Capture the cell that displays the provided text and extract its (x, y) central coordinate. 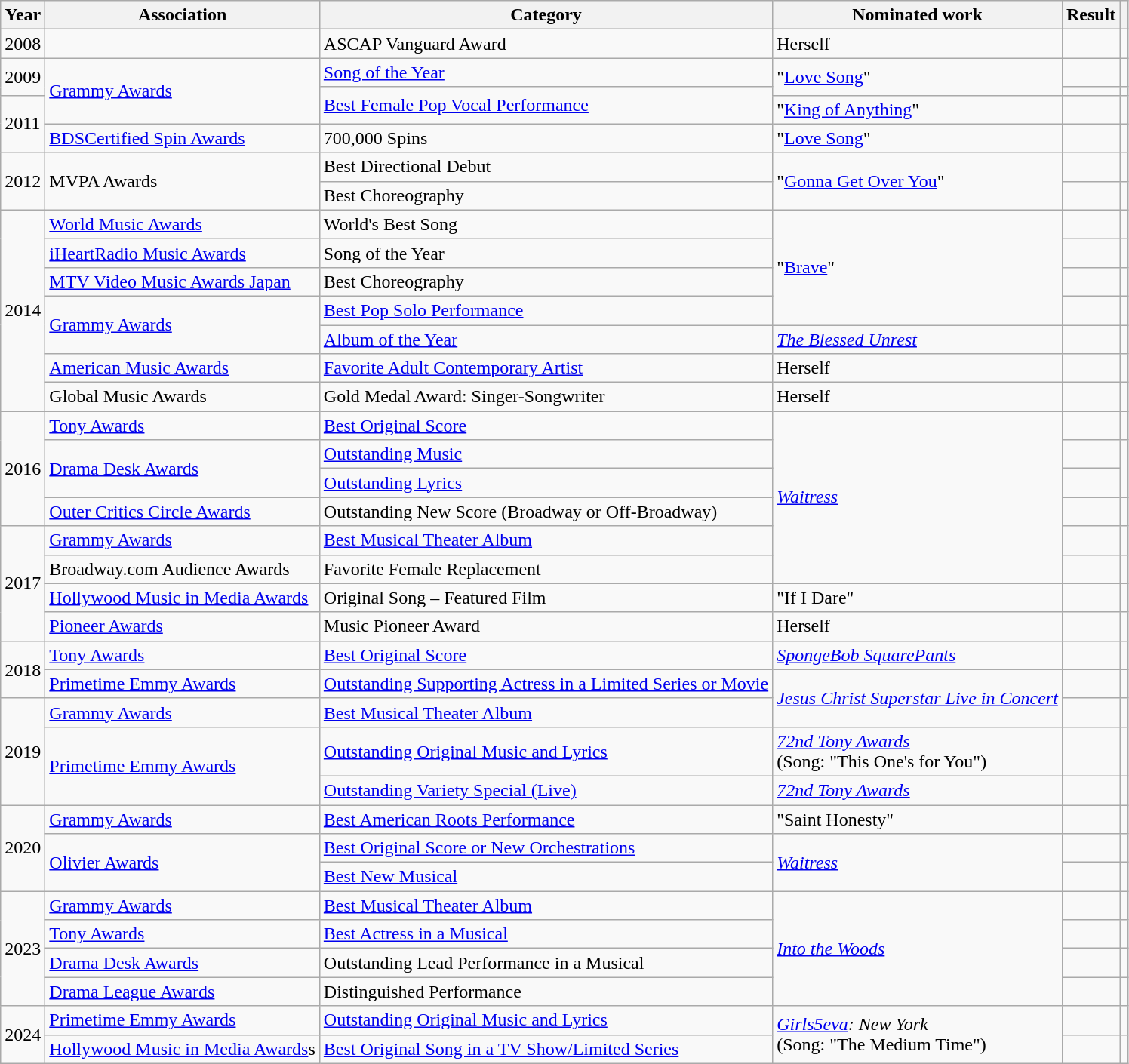
ASCAP Vanguard Award (546, 44)
Best Directional Debut (546, 167)
Outer Critics Circle Awards (183, 512)
"If I Dare" (918, 598)
Distinguished Performance (546, 992)
Best Female Pop Vocal Performance (546, 106)
Result (1091, 15)
2009 (23, 77)
Best Original Score or New Orchestrations (546, 848)
Girls5eva: New York(Song: "The Medium Time") (918, 1035)
Hollywood Music in Media Awards (183, 598)
Favorite Female Replacement (546, 569)
World's Best Song (546, 224)
MTV Video Music Awards Japan (183, 281)
Music Pioneer Award (546, 626)
Best American Roots Performance (546, 819)
Jesus Christ Superstar Live in Concert (918, 698)
Favorite Adult Contemporary Artist (546, 368)
Original Song – Featured Film (546, 598)
Best New Musical (546, 877)
Year (23, 15)
Gold Medal Award: Singer-Songwriter (546, 397)
World Music Awards (183, 224)
"Brave" (918, 267)
Outstanding Supporting Actress in a Limited Series or Movie (546, 684)
SpongeBob SquarePants (918, 655)
2011 (23, 124)
2012 (23, 181)
2008 (23, 44)
2020 (23, 847)
2016 (23, 469)
Outstanding Variety Special (Live) (546, 790)
Pioneer Awards (183, 626)
American Music Awards (183, 368)
Best Pop Solo Performance (546, 310)
"Saint Honesty" (918, 819)
72nd Tony Awards (918, 790)
2018 (23, 669)
Category (546, 15)
Outstanding Music (546, 454)
Drama League Awards (183, 992)
"King of Anything" (918, 109)
iHeartRadio Music Awards (183, 253)
BDSCertified Spin Awards (183, 138)
Outstanding Lyrics (546, 483)
Album of the Year (546, 339)
Outstanding Lead Performance in a Musical (546, 963)
Global Music Awards (183, 397)
Broadway.com Audience Awards (183, 569)
The Blessed Unrest (918, 339)
Outstanding New Score (Broadway or Off-Broadway) (546, 512)
2024 (23, 1035)
"Gonna Get Over You" (918, 181)
2023 (23, 949)
2017 (23, 583)
MVPA Awards (183, 181)
2014 (23, 310)
Association (183, 15)
Best Actress in a Musical (546, 934)
Into the Woods (918, 949)
700,000 Spins (546, 138)
Hollywood Music in Media Awardss (183, 1049)
Nominated work (918, 15)
72nd Tony Awards(Song: "This One's for You") (918, 752)
Olivier Awards (183, 863)
Best Original Song in a TV Show/Limited Series (546, 1049)
2019 (23, 752)
